Extract the [x, y] coordinate from the center of the cell holding the provided text.  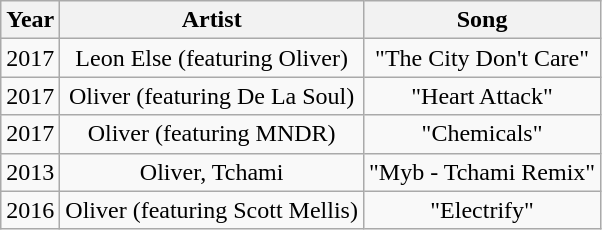
"Heart Attack" [482, 96]
Leon Else (featuring Oliver) [212, 58]
Song [482, 20]
Year [30, 20]
2013 [30, 172]
Oliver (featuring Scott Mellis) [212, 210]
Artist [212, 20]
Oliver, Tchami [212, 172]
"Chemicals" [482, 134]
"The City Don't Care" [482, 58]
Oliver (featuring De La Soul) [212, 96]
Oliver (featuring MNDR) [212, 134]
2016 [30, 210]
"Electrify" [482, 210]
"Myb - Tchami Remix" [482, 172]
